Return (x, y) of the center of cell containing provided text 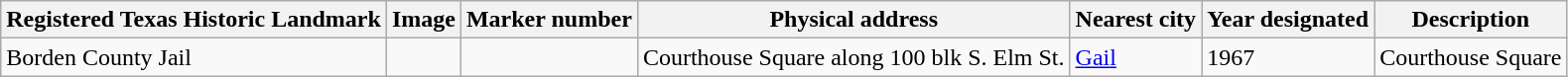
Gail (1135, 57)
Nearest city (1135, 20)
Physical address (853, 20)
Courthouse Square (1471, 57)
Year designated (1288, 20)
Courthouse Square along 100 blk S. Elm St. (853, 57)
Registered Texas Historic Landmark (195, 20)
Description (1471, 20)
Marker number (549, 20)
Borden County Jail (195, 57)
Image (423, 20)
1967 (1288, 57)
